Identify which cell holds the provided text, then report its [x, y] central coordinate. 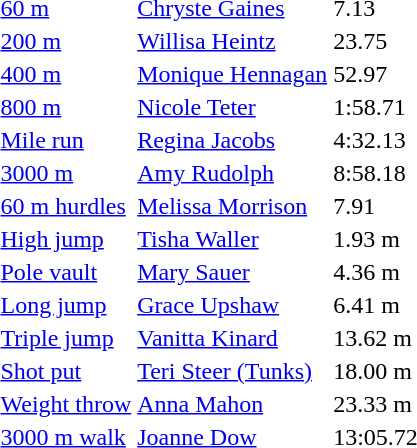
Regina Jacobs [232, 140]
Amy Rudolph [232, 173]
Teri Steer (Tunks) [232, 371]
Anna Mahon [232, 404]
Willisa Heintz [232, 41]
Tisha Waller [232, 239]
Melissa Morrison [232, 206]
Vanitta Kinard [232, 338]
Nicole Teter [232, 107]
Grace Upshaw [232, 305]
Mary Sauer [232, 272]
Monique Hennagan [232, 74]
